Search for the cell housing the specified text and yield its [x, y] center coordinate. 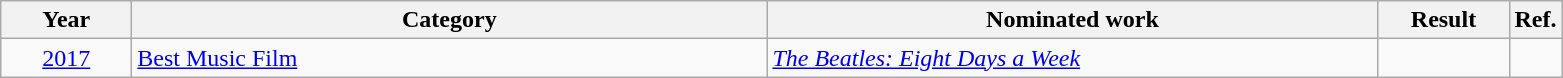
2017 [66, 58]
The Beatles: Eight Days a Week [1072, 58]
Category [450, 20]
Nominated work [1072, 20]
Result [1444, 20]
Year [66, 20]
Best Music Film [450, 58]
Ref. [1536, 20]
